Detect which cell encompasses the target text, then output its [X, Y] center coordinate. 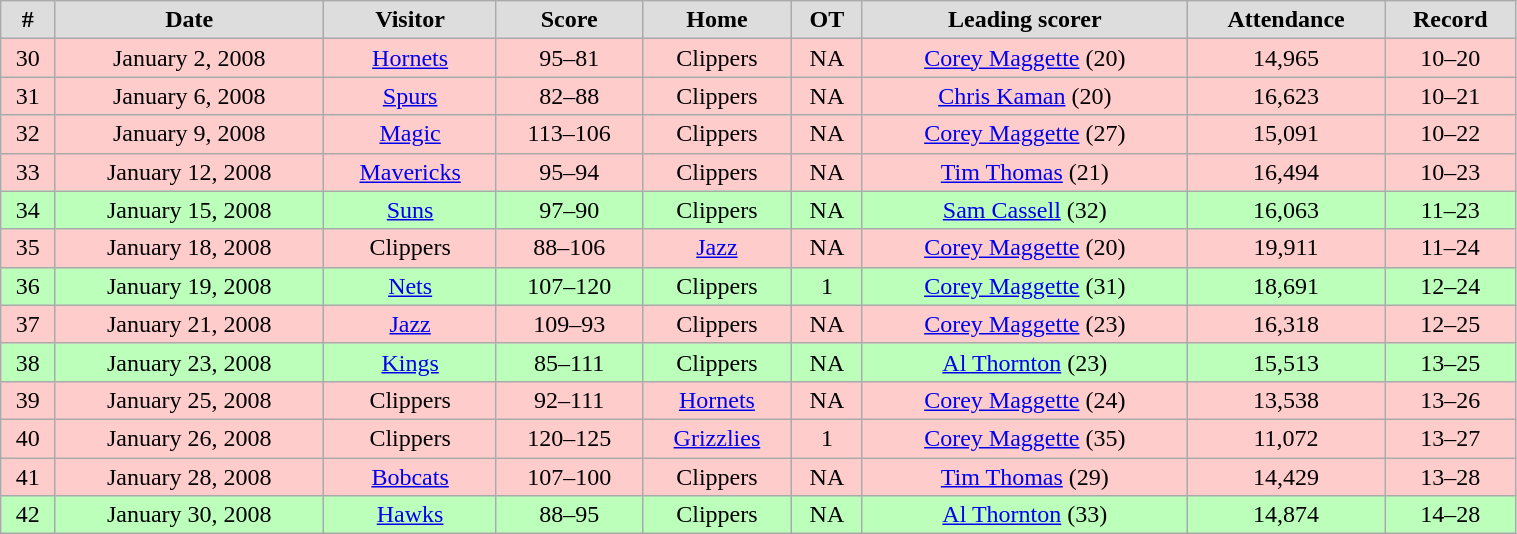
January 25, 2008 [190, 400]
32 [28, 134]
15,513 [1286, 362]
Record [1450, 20]
13–27 [1450, 438]
19,911 [1286, 248]
18,691 [1286, 286]
Visitor [410, 20]
85–111 [569, 362]
January 12, 2008 [190, 172]
January 6, 2008 [190, 96]
120–125 [569, 438]
Date [190, 20]
Al Thornton (33) [1025, 515]
88–106 [569, 248]
January 19, 2008 [190, 286]
Corey Maggette (35) [1025, 438]
10–23 [1450, 172]
16,494 [1286, 172]
13–28 [1450, 477]
33 [28, 172]
10–20 [1450, 58]
82–88 [569, 96]
Corey Maggette (31) [1025, 286]
11,072 [1286, 438]
14,429 [1286, 477]
January 15, 2008 [190, 210]
11–23 [1450, 210]
OT [827, 20]
41 [28, 477]
Al Thornton (23) [1025, 362]
16,623 [1286, 96]
Spurs [410, 96]
Chris Kaman (20) [1025, 96]
14–28 [1450, 515]
Corey Maggette (27) [1025, 134]
88–95 [569, 515]
38 [28, 362]
Leading scorer [1025, 20]
14,874 [1286, 515]
Magic [410, 134]
34 [28, 210]
11–24 [1450, 248]
40 [28, 438]
Bobcats [410, 477]
January 28, 2008 [190, 477]
95–81 [569, 58]
30 [28, 58]
16,063 [1286, 210]
Tim Thomas (21) [1025, 172]
January 21, 2008 [190, 324]
12–24 [1450, 286]
January 2, 2008 [190, 58]
Kings [410, 362]
Grizzlies [717, 438]
107–120 [569, 286]
92–111 [569, 400]
42 [28, 515]
Corey Maggette (23) [1025, 324]
16,318 [1286, 324]
Nets [410, 286]
35 [28, 248]
Tim Thomas (29) [1025, 477]
107–100 [569, 477]
Hawks [410, 515]
Suns [410, 210]
January 26, 2008 [190, 438]
Score [569, 20]
97–90 [569, 210]
13,538 [1286, 400]
# [28, 20]
January 18, 2008 [190, 248]
10–22 [1450, 134]
15,091 [1286, 134]
36 [28, 286]
14,965 [1286, 58]
13–25 [1450, 362]
January 30, 2008 [190, 515]
Sam Cassell (32) [1025, 210]
31 [28, 96]
Attendance [1286, 20]
13–26 [1450, 400]
109–93 [569, 324]
Mavericks [410, 172]
January 9, 2008 [190, 134]
Home [717, 20]
95–94 [569, 172]
January 23, 2008 [190, 362]
Corey Maggette (24) [1025, 400]
113–106 [569, 134]
37 [28, 324]
12–25 [1450, 324]
39 [28, 400]
10–21 [1450, 96]
